Scan for the cell matching the given text and deliver its [x, y] coordinate at center. 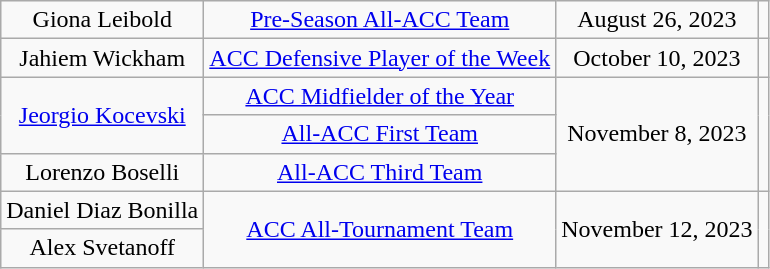
November 8, 2023 [657, 134]
All-ACC First Team [380, 134]
Giona Leibold [102, 20]
ACC All-Tournament Team [380, 229]
Lorenzo Boselli [102, 172]
Jeorgio Kocevski [102, 115]
Jahiem Wickham [102, 58]
Pre-Season All-ACC Team [380, 20]
October 10, 2023 [657, 58]
August 26, 2023 [657, 20]
Daniel Diaz Bonilla [102, 210]
ACC Defensive Player of the Week [380, 58]
November 12, 2023 [657, 229]
Alex Svetanoff [102, 248]
ACC Midfielder of the Year [380, 96]
All-ACC Third Team [380, 172]
